Capture the cell that displays the provided text and extract its [x, y] central coordinate. 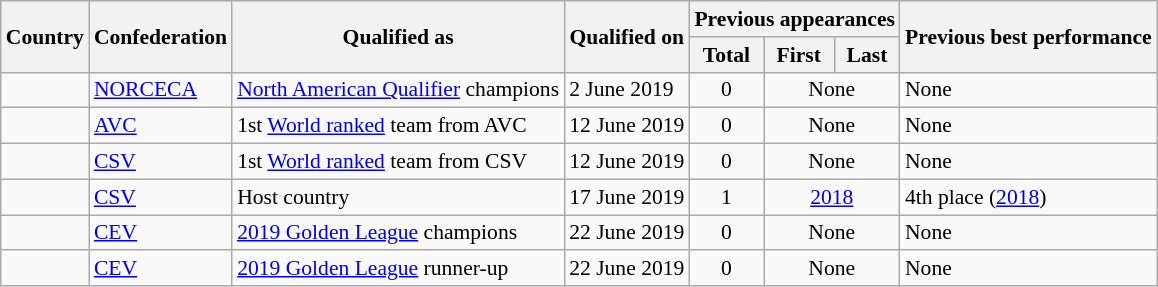
17 June 2019 [626, 197]
Previous appearances [794, 19]
1st World ranked team from CSV [398, 162]
4th place (2018) [1028, 197]
Qualified as [398, 36]
Last [867, 55]
2019 Golden League runner-up [398, 269]
NORCECA [160, 90]
North American Qualifier champions [398, 90]
Host country [398, 197]
2019 Golden League champions [398, 233]
1st World ranked team from AVC [398, 126]
Qualified on [626, 36]
Previous best performance [1028, 36]
2018 [832, 197]
Total [726, 55]
First [799, 55]
Confederation [160, 36]
AVC [160, 126]
Country [45, 36]
2 June 2019 [626, 90]
1 [726, 197]
